Capture the cell that displays the provided text and extract its (X, Y) central coordinate. 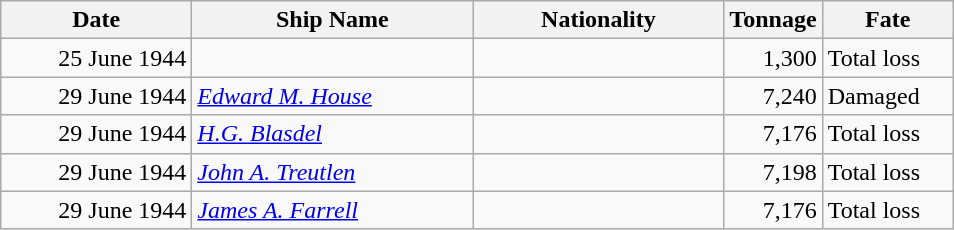
Damaged (888, 96)
1,300 (773, 58)
Ship Name (332, 20)
7,198 (773, 172)
7,240 (773, 96)
Nationality (598, 20)
H.G. Blasdel (332, 134)
Edward M. House (332, 96)
Date (96, 20)
James A. Farrell (332, 210)
25 June 1944 (96, 58)
Fate (888, 20)
Tonnage (773, 20)
John A. Treutlen (332, 172)
